Determine the [X, Y] coordinate at the center of the cell enclosing the given text.  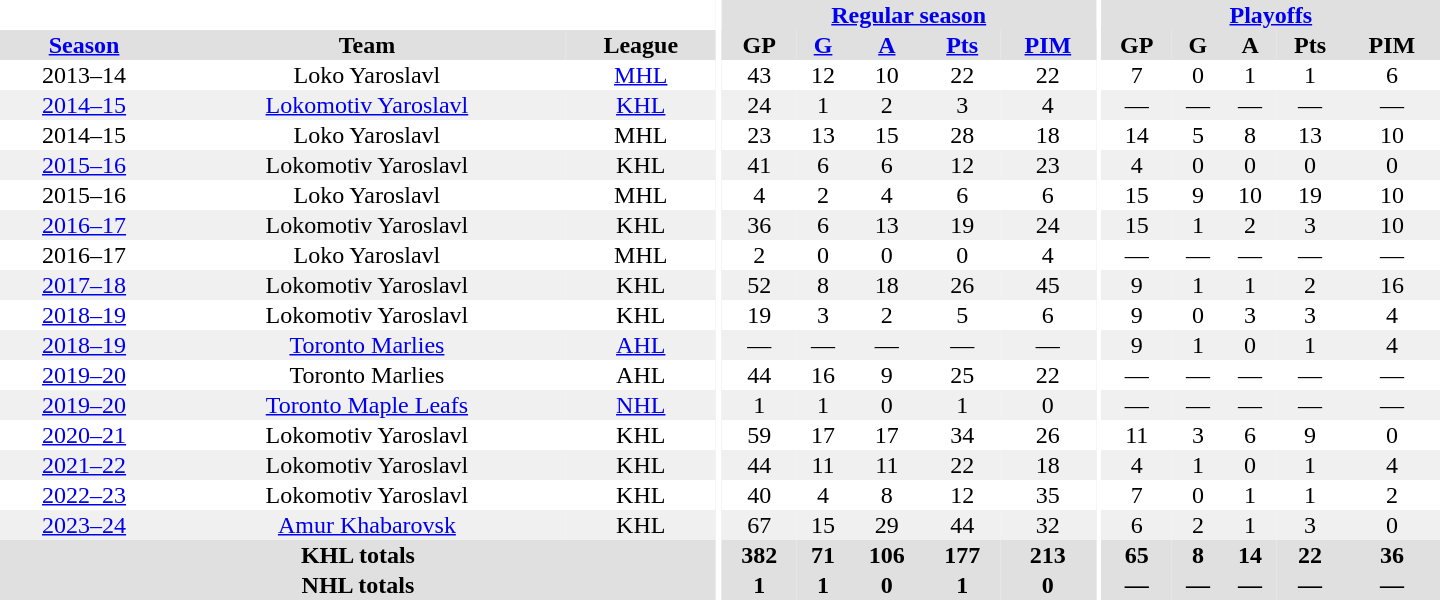
Playoffs [1271, 15]
League [641, 45]
71 [823, 555]
Team [367, 45]
43 [760, 75]
29 [886, 525]
32 [1048, 525]
2022–23 [84, 495]
59 [760, 435]
Amur Khabarovsk [367, 525]
40 [760, 495]
106 [886, 555]
2021–22 [84, 465]
52 [760, 285]
35 [1048, 495]
2020–21 [84, 435]
67 [760, 525]
41 [760, 165]
2013–14 [84, 75]
Toronto Maple Leafs [367, 405]
KHL totals [358, 555]
Season [84, 45]
45 [1048, 285]
Regular season [909, 15]
65 [1137, 555]
2023–24 [84, 525]
382 [760, 555]
34 [962, 435]
NHL [641, 405]
NHL totals [358, 585]
177 [962, 555]
2017–18 [84, 285]
28 [962, 135]
25 [962, 375]
213 [1048, 555]
